Provide the [X, Y] coordinate of the cell's center where the given text is located.  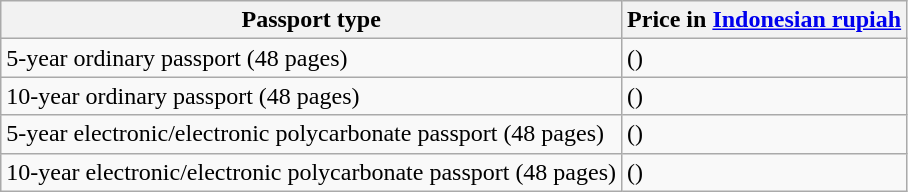
10-year ordinary passport (48 pages) [312, 96]
Price in Indonesian rupiah [764, 20]
Passport type [312, 20]
10-year electronic/electronic polycarbonate passport (48 pages) [312, 172]
5-year ordinary passport (48 pages) [312, 58]
5-year electronic/electronic polycarbonate passport (48 pages) [312, 134]
